From the cell containing the given text, extract its center point as [X, Y] coordinate. 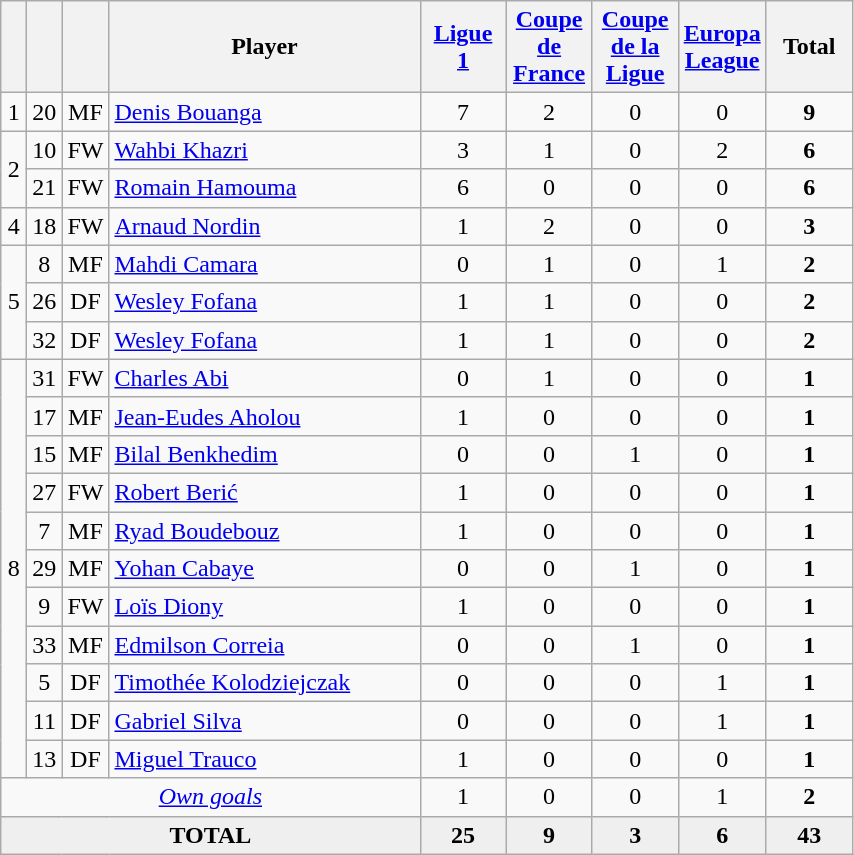
Coupe de la Ligue [635, 47]
Jean-Eudes Aholou [264, 416]
27 [44, 492]
43 [809, 835]
Ryad Boudebouz [264, 531]
18 [44, 226]
10 [44, 150]
31 [44, 378]
20 [44, 112]
Total [809, 47]
Ligue 1 [463, 47]
Europa League [722, 47]
29 [44, 569]
32 [44, 340]
Romain Hamouma [264, 188]
Wahbi Khazri [264, 150]
Yohan Cabaye [264, 569]
13 [44, 759]
Bilal Benkhedim [264, 454]
Timothée Kolodziejczak [264, 683]
Gabriel Silva [264, 721]
TOTAL [210, 835]
4 [14, 226]
Mahdi Camara [264, 264]
15 [44, 454]
Own goals [210, 797]
33 [44, 645]
Loïs Diony [264, 607]
Charles Abi [264, 378]
Denis Bouanga [264, 112]
25 [463, 835]
17 [44, 416]
Edmilson Correia [264, 645]
Player [264, 47]
26 [44, 302]
11 [44, 721]
Robert Berić [264, 492]
Arnaud Nordin [264, 226]
21 [44, 188]
Coupe de France [549, 47]
Miguel Trauco [264, 759]
